For the text-containing cell, return its midpoint in (X, Y) coordinate format. 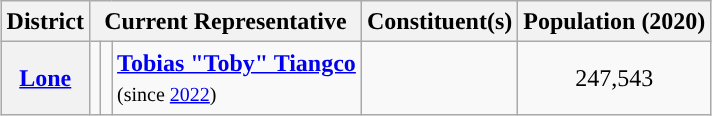
247,543 (614, 78)
Population (2020) (614, 22)
Lone (45, 78)
District (45, 22)
Current Representative (225, 22)
Tobias "Toby" Tiangco(since 2022) (237, 78)
Constituent(s) (439, 22)
